Return the (x, y) coordinate for the center point of the cell that contains the specified text.  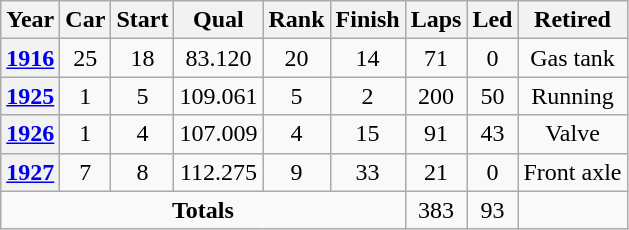
Laps (436, 20)
Year (30, 20)
Car (86, 20)
93 (492, 210)
25 (86, 58)
43 (492, 134)
Start (142, 20)
15 (368, 134)
1926 (30, 134)
383 (436, 210)
Valve (572, 134)
20 (296, 58)
7 (86, 172)
107.009 (218, 134)
1927 (30, 172)
Rank (296, 20)
Totals (203, 210)
112.275 (218, 172)
Front axle (572, 172)
Retired (572, 20)
14 (368, 58)
Led (492, 20)
1925 (30, 96)
21 (436, 172)
8 (142, 172)
109.061 (218, 96)
71 (436, 58)
91 (436, 134)
9 (296, 172)
83.120 (218, 58)
1916 (30, 58)
Gas tank (572, 58)
200 (436, 96)
Qual (218, 20)
Running (572, 96)
18 (142, 58)
33 (368, 172)
2 (368, 96)
Finish (368, 20)
50 (492, 96)
